Find where the given text appears and provide that cell's center as (X, Y) coordinate. 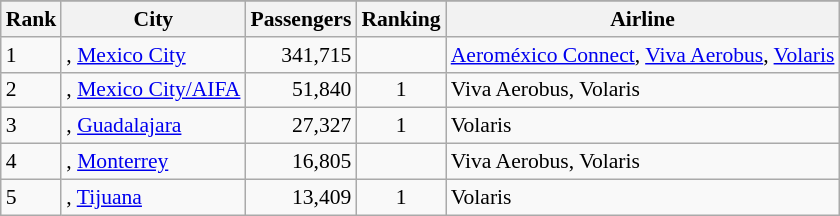
Airline (643, 19)
, Tijuana (153, 197)
, Mexico City/AIFA (153, 90)
3 (32, 126)
13,409 (302, 197)
27,327 (302, 126)
4 (32, 162)
2 (32, 90)
Rank (32, 19)
Passengers (302, 19)
5 (32, 197)
City (153, 19)
, Monterrey (153, 162)
Aeroméxico Connect, Viva Aerobus, Volaris (643, 55)
, Mexico City (153, 55)
341,715 (302, 55)
16,805 (302, 162)
51,840 (302, 90)
, Guadalajara (153, 126)
Ranking (400, 19)
